Detect which cell encompasses the target text, then output its [X, Y] center coordinate. 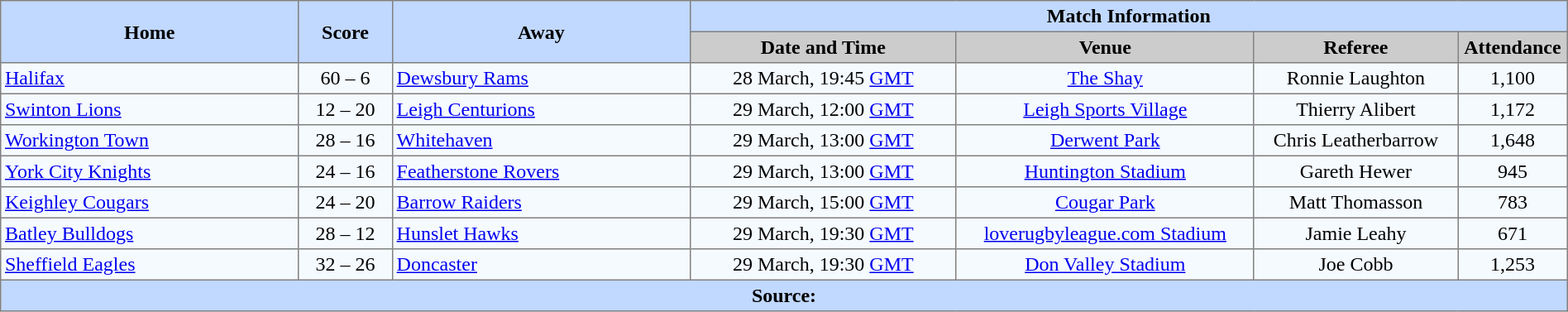
York City Knights [150, 171]
Away [541, 31]
Cougar Park [1105, 203]
Don Valley Stadium [1105, 265]
28 March, 19:45 GMT [823, 79]
1,100 [1513, 79]
28 – 16 [346, 141]
1,253 [1513, 265]
Source: [784, 295]
24 – 16 [346, 171]
Doncaster [541, 265]
Referee [1355, 47]
Swinton Lions [150, 109]
1,172 [1513, 109]
Venue [1105, 47]
28 – 12 [346, 233]
783 [1513, 203]
The Shay [1105, 79]
Batley Bulldogs [150, 233]
Keighley Cougars [150, 203]
Jamie Leahy [1355, 233]
Huntington Stadium [1105, 171]
1,648 [1513, 141]
Attendance [1513, 47]
Date and Time [823, 47]
32 – 26 [346, 265]
Ronnie Laughton [1355, 79]
60 – 6 [346, 79]
Score [346, 31]
Dewsbury Rams [541, 79]
Halifax [150, 79]
24 – 20 [346, 203]
Thierry Alibert [1355, 109]
loverugbyleague.com Stadium [1105, 233]
29 March, 12:00 GMT [823, 109]
Match Information [1128, 17]
Whitehaven [541, 141]
Chris Leatherbarrow [1355, 141]
Workington Town [150, 141]
Home [150, 31]
Joe Cobb [1355, 265]
Leigh Centurions [541, 109]
671 [1513, 233]
945 [1513, 171]
Matt Thomasson [1355, 203]
Gareth Hewer [1355, 171]
Hunslet Hawks [541, 233]
Barrow Raiders [541, 203]
12 – 20 [346, 109]
Derwent Park [1105, 141]
29 March, 15:00 GMT [823, 203]
Featherstone Rovers [541, 171]
Sheffield Eagles [150, 265]
Leigh Sports Village [1105, 109]
